Return (x, y) of the center of cell containing provided text 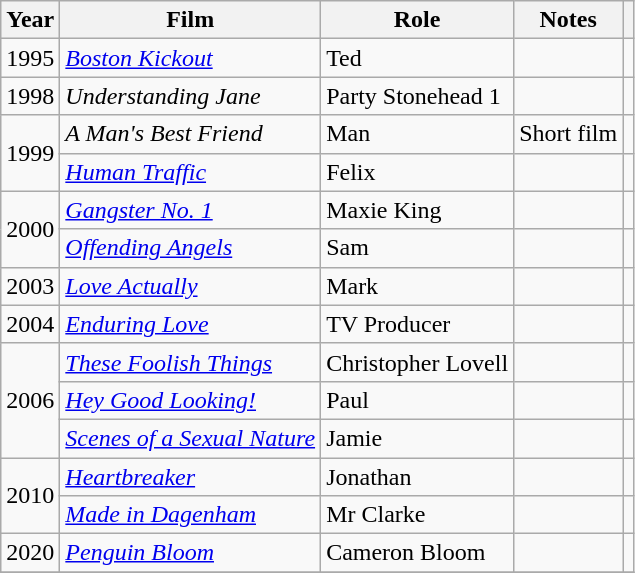
Notes (568, 20)
Enduring Love (190, 324)
Cameron Bloom (418, 553)
Boston Kickout (190, 58)
2003 (30, 286)
2010 (30, 496)
Film (190, 20)
Offending Angels (190, 248)
Man (418, 134)
2004 (30, 324)
Made in Dagenham (190, 515)
A Man's Best Friend (190, 134)
Gangster No. 1 (190, 210)
2006 (30, 400)
Mark (418, 286)
1998 (30, 96)
1999 (30, 153)
Heartbreaker (190, 477)
Role (418, 20)
Sam (418, 248)
Jonathan (418, 477)
Understanding Jane (190, 96)
Ted (418, 58)
Jamie (418, 438)
1995 (30, 58)
Scenes of a Sexual Nature (190, 438)
2000 (30, 229)
Maxie King (418, 210)
Short film (568, 134)
TV Producer (418, 324)
Love Actually (190, 286)
Penguin Bloom (190, 553)
Year (30, 20)
Mr Clarke (418, 515)
Human Traffic (190, 172)
Christopher Lovell (418, 362)
Party Stonehead 1 (418, 96)
Paul (418, 400)
Felix (418, 172)
Hey Good Looking! (190, 400)
These Foolish Things (190, 362)
2020 (30, 553)
